Output the [X, Y] coordinate of the center of the cell containing the given text.  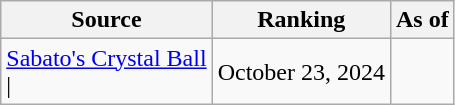
As of [422, 20]
Ranking [301, 20]
Source [106, 20]
Sabato's Crystal Ball| [106, 72]
October 23, 2024 [301, 72]
